Identify which cell holds the provided text, then report its (x, y) central coordinate. 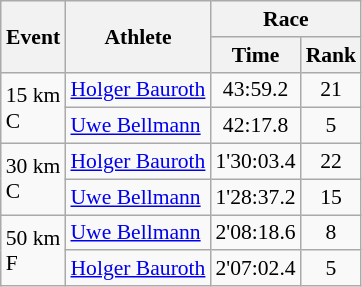
30 km C (34, 180)
50 km F (34, 250)
15 (332, 197)
Race (286, 19)
2'07:02.4 (255, 269)
42:17.8 (255, 126)
2'08:18.6 (255, 233)
Rank (332, 55)
Athlete (138, 36)
43:59.2 (255, 90)
22 (332, 162)
21 (332, 90)
15 km C (34, 108)
8 (332, 233)
1'30:03.4 (255, 162)
1'28:37.2 (255, 197)
Time (255, 55)
Event (34, 36)
